Determine the [X, Y] coordinate at the center of the cell enclosing the given text.  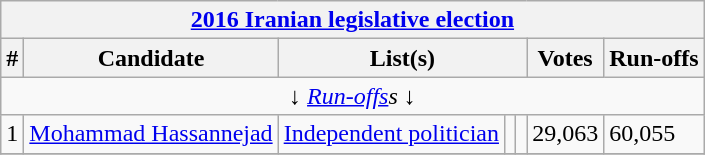
1 [12, 134]
List(s) [402, 58]
Independent politician [391, 134]
Run-offs [654, 58]
29,063 [566, 134]
Candidate [151, 58]
# [12, 58]
↓ Run-offss ↓ [352, 96]
60,055 [654, 134]
2016 Iranian legislative election [352, 20]
Mohammad Hassannejad [151, 134]
Votes [566, 58]
